Scan for the cell matching the given text and deliver its (x, y) coordinate at center. 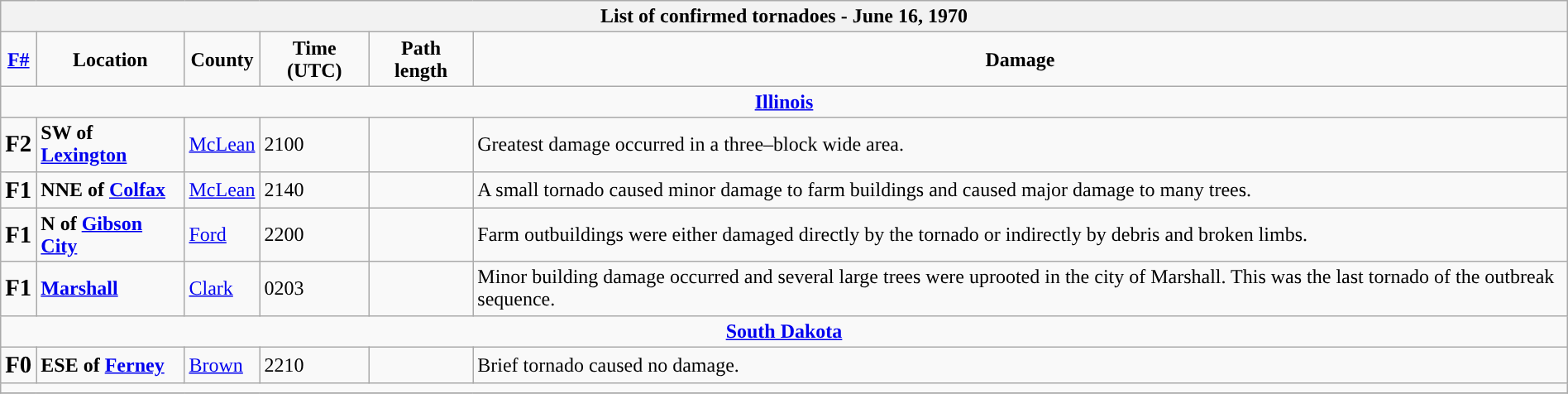
F# (18, 60)
Time (UTC) (314, 60)
Brief tornado caused no damage. (1021, 365)
SW of Lexington (111, 144)
Marshall (111, 288)
South Dakota (784, 331)
2140 (314, 190)
County (222, 60)
List of confirmed tornadoes - June 16, 1970 (784, 17)
0203 (314, 288)
Path length (420, 60)
2210 (314, 365)
Damage (1021, 60)
Ford (222, 235)
NNE of Colfax (111, 190)
2100 (314, 144)
ESE of Ferney (111, 365)
F0 (18, 365)
Brown (222, 365)
N of Gibson City (111, 235)
Farm outbuildings were either damaged directly by the tornado or indirectly by debris and broken limbs. (1021, 235)
F2 (18, 144)
A small tornado caused minor damage to farm buildings and caused major damage to many trees. (1021, 190)
Location (111, 60)
Clark (222, 288)
Illinois (784, 102)
2200 (314, 235)
Minor building damage occurred and several large trees were uprooted in the city of Marshall. This was the last tornado of the outbreak sequence. (1021, 288)
Greatest damage occurred in a three–block wide area. (1021, 144)
